Scan for the cell matching the given text and deliver its (x, y) coordinate at center. 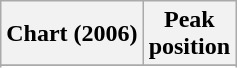
Chart (2006) (72, 34)
Peak position (189, 34)
